From the cell containing the given text, extract its center point as [x, y] coordinate. 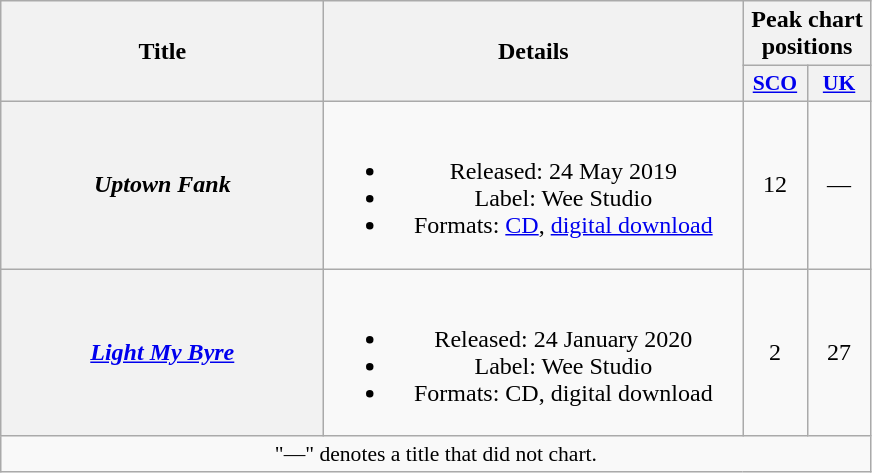
"—" denotes a title that did not chart. [436, 454]
Uptown Fank [162, 184]
Released: 24 May 2019Label: Wee StudioFormats: CD, digital download [534, 184]
27 [839, 352]
Peak chart positions [807, 34]
Released: 24 January 2020Label: Wee StudioFormats: CD, digital download [534, 352]
Title [162, 52]
Details [534, 52]
2 [775, 352]
12 [775, 184]
Light My Byre [162, 352]
UK [839, 84]
SCO [775, 84]
— [839, 184]
